Locate the cell with the specified text and output its [x, y] center coordinate. 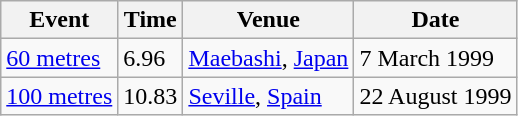
22 August 1999 [436, 96]
10.83 [150, 96]
Event [60, 20]
6.96 [150, 58]
Date [436, 20]
Venue [268, 20]
100 metres [60, 96]
60 metres [60, 58]
Time [150, 20]
Maebashi, Japan [268, 58]
7 March 1999 [436, 58]
Seville, Spain [268, 96]
